Provide the (x, y) coordinate of the cell's center where the given text is located.  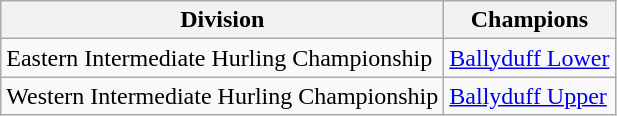
Ballyduff Upper (530, 96)
Ballyduff Lower (530, 58)
Champions (530, 20)
Division (222, 20)
Eastern Intermediate Hurling Championship (222, 58)
Western Intermediate Hurling Championship (222, 96)
